Search for the cell housing the specified text and yield its (x, y) center coordinate. 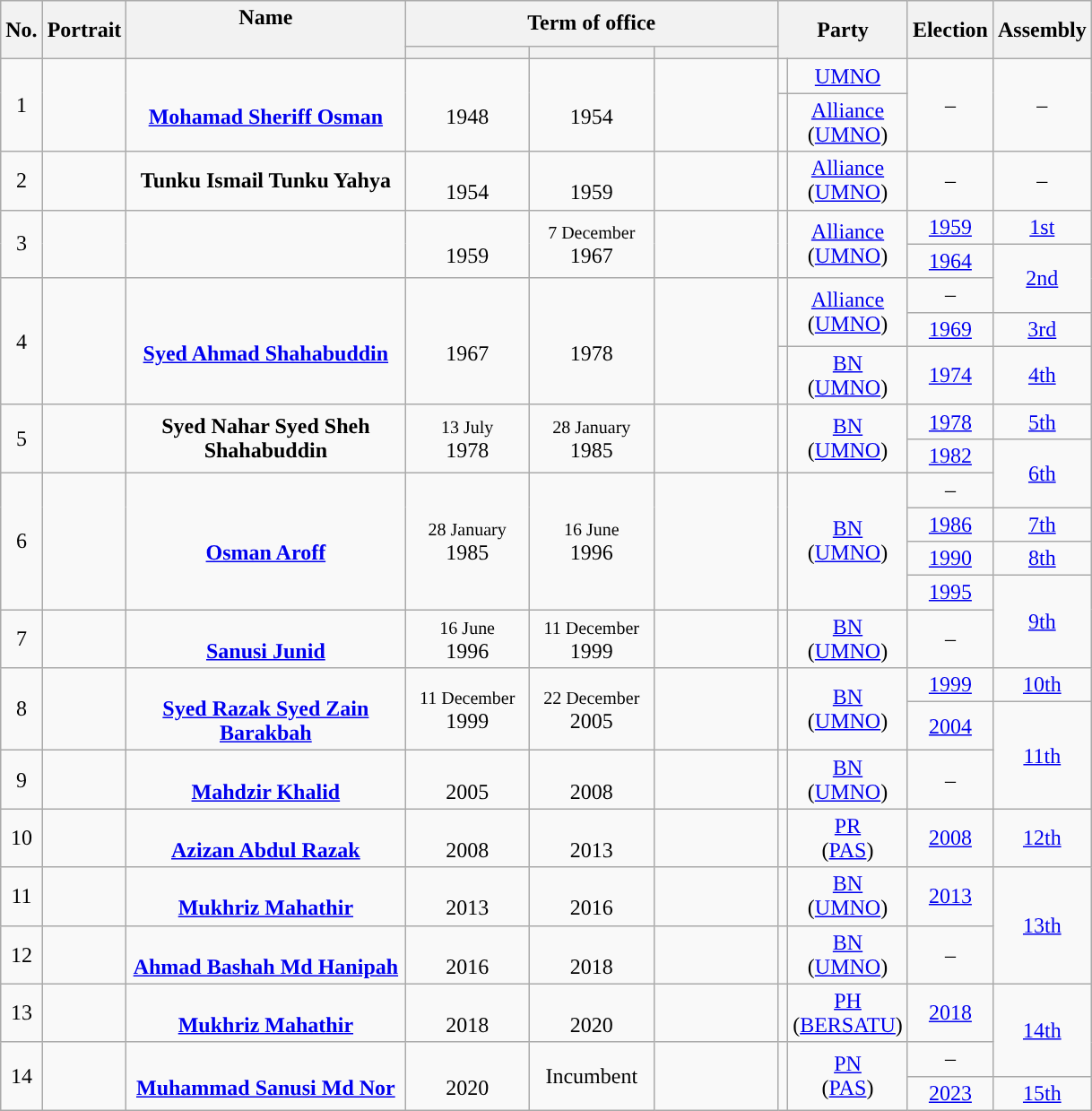
Azizan Abdul Razak (265, 838)
1990 (950, 559)
7 December1967 (592, 244)
13 July1978 (468, 438)
1st (1042, 227)
10th (1042, 685)
12 (22, 954)
1969 (950, 329)
1995 (950, 593)
Syed Razak Syed Zain Barakbah (265, 709)
5th (1042, 421)
13 (22, 1013)
8th (1042, 559)
2005 (468, 780)
Mohamad Sheriff Osman (265, 106)
1986 (950, 525)
PH(BERSATU) (848, 1013)
Assembly (1042, 30)
11th (1042, 755)
1974 (950, 375)
10 (22, 838)
4th (1042, 375)
2 (22, 181)
Election (950, 30)
No. (22, 30)
Ahmad Bashah Md Hanipah (265, 954)
12th (1042, 838)
22 December2005 (592, 709)
1982 (950, 456)
9th (1042, 622)
Portrait (84, 30)
1948 (468, 106)
Syed Ahmad Shahabuddin (265, 341)
5 (22, 438)
2023 (950, 1093)
9 (22, 780)
13th (1042, 925)
4 (22, 341)
Muhammad Sanusi Md Nor (265, 1076)
PR(PAS) (848, 838)
14 (22, 1076)
8 (22, 709)
Mahdzir Khalid (265, 780)
Syed Nahar Syed Sheh Shahabuddin (265, 438)
7 (22, 638)
Name (265, 30)
11 (22, 897)
Sanusi Junid (265, 638)
6th (1042, 473)
PN(PAS) (848, 1076)
1967 (468, 341)
1964 (950, 261)
Osman Aroff (265, 541)
15th (1042, 1093)
2004 (950, 726)
Incumbent (592, 1076)
1999 (950, 685)
3 (22, 244)
3rd (1042, 329)
7th (1042, 525)
Party (843, 30)
2nd (1042, 278)
1 (22, 106)
6 (22, 541)
Tunku Ismail Tunku Yahya (265, 181)
Term of office (592, 23)
UMNO (848, 76)
14th (1042, 1029)
